Search for the cell housing the specified text and yield its [x, y] center coordinate. 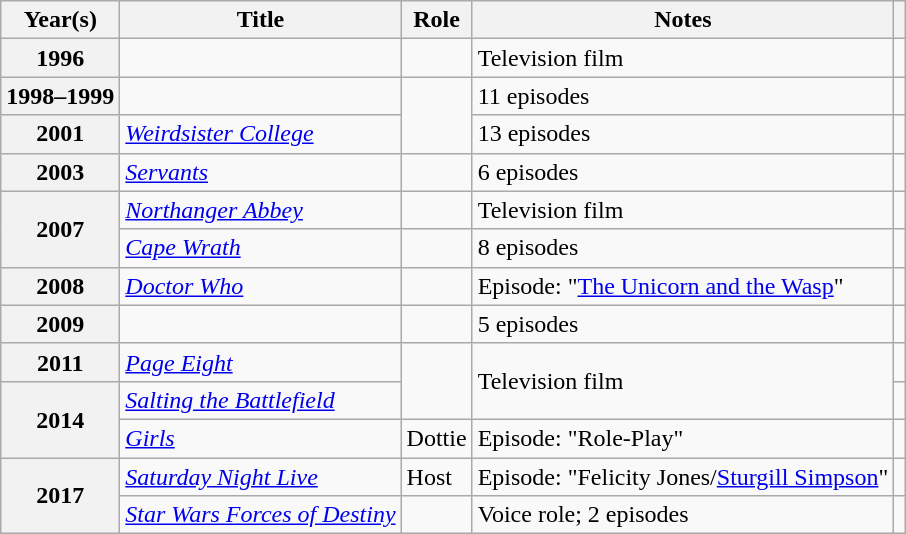
Weirdsister College [260, 134]
Girls [260, 438]
Role [436, 20]
Year(s) [60, 20]
Page Eight [260, 362]
2011 [60, 362]
Host [436, 477]
2001 [60, 134]
1996 [60, 58]
2007 [60, 229]
Voice role; 2 episodes [683, 515]
1998–1999 [60, 96]
Northanger Abbey [260, 210]
Cape Wrath [260, 248]
Doctor Who [260, 286]
2009 [60, 324]
Notes [683, 20]
Episode: "Felicity Jones/Sturgill Simpson" [683, 477]
11 episodes [683, 96]
Salting the Battlefield [260, 400]
Episode: "Role-Play" [683, 438]
2008 [60, 286]
Episode: "The Unicorn and the Wasp" [683, 286]
Saturday Night Live [260, 477]
13 episodes [683, 134]
5 episodes [683, 324]
2017 [60, 496]
Servants [260, 172]
2003 [60, 172]
8 episodes [683, 248]
Star Wars Forces of Destiny [260, 515]
6 episodes [683, 172]
Dottie [436, 438]
Title [260, 20]
2014 [60, 419]
